Return the [X, Y] coordinate for the center point of the cell that contains the specified text.  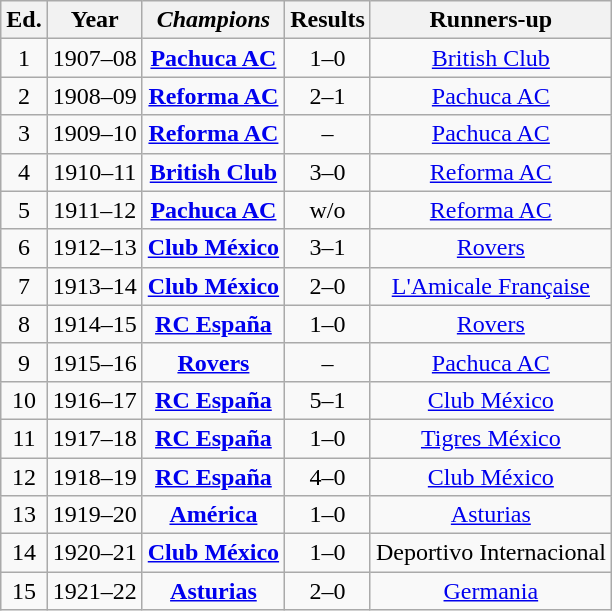
1914–15 [94, 324]
14 [24, 553]
12 [24, 477]
América [213, 515]
w/o [328, 210]
1913–14 [94, 286]
1909–10 [94, 134]
1916–17 [94, 400]
8 [24, 324]
Tigres México [490, 438]
6 [24, 248]
5 [24, 210]
Deportivo Internacional [490, 553]
Year [94, 20]
1921–22 [94, 591]
2 [24, 96]
2–1 [328, 96]
Germania [490, 591]
1908–09 [94, 96]
5–1 [328, 400]
7 [24, 286]
1910–11 [94, 172]
3–0 [328, 172]
1920–21 [94, 553]
L'Amicale Française [490, 286]
1917–18 [94, 438]
Ed. [24, 20]
3 [24, 134]
Champions [213, 20]
15 [24, 591]
1915–16 [94, 362]
Runners-up [490, 20]
4 [24, 172]
11 [24, 438]
1919–20 [94, 515]
1912–13 [94, 248]
1918–19 [94, 477]
1 [24, 58]
10 [24, 400]
Results [328, 20]
13 [24, 515]
4–0 [328, 477]
9 [24, 362]
1911–12 [94, 210]
1907–08 [94, 58]
3–1 [328, 248]
